Provide the (X, Y) coordinate of the cell's center where the given text is located.  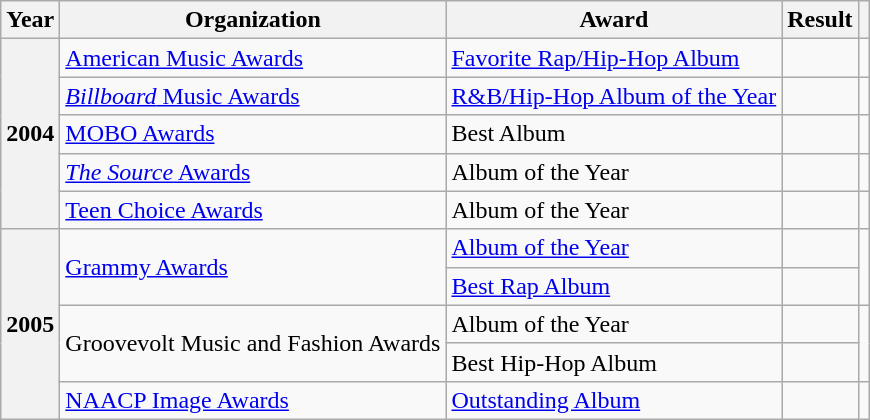
Favorite Rap/Hip-Hop Album (614, 58)
Billboard Music Awards (253, 96)
Groovevolt Music and Fashion Awards (253, 343)
Award (614, 20)
NAACP Image Awards (253, 400)
Outstanding Album (614, 400)
Best Album (614, 134)
American Music Awards (253, 58)
The Source Awards (253, 172)
2005 (30, 324)
MOBO Awards (253, 134)
Grammy Awards (253, 267)
Year (30, 20)
Best Rap Album (614, 286)
2004 (30, 134)
Organization (253, 20)
R&B/Hip-Hop Album of the Year (614, 96)
Result (820, 20)
Best Hip-Hop Album (614, 362)
Teen Choice Awards (253, 210)
